Return the [x, y] coordinate for the center point of the cell that contains the specified text.  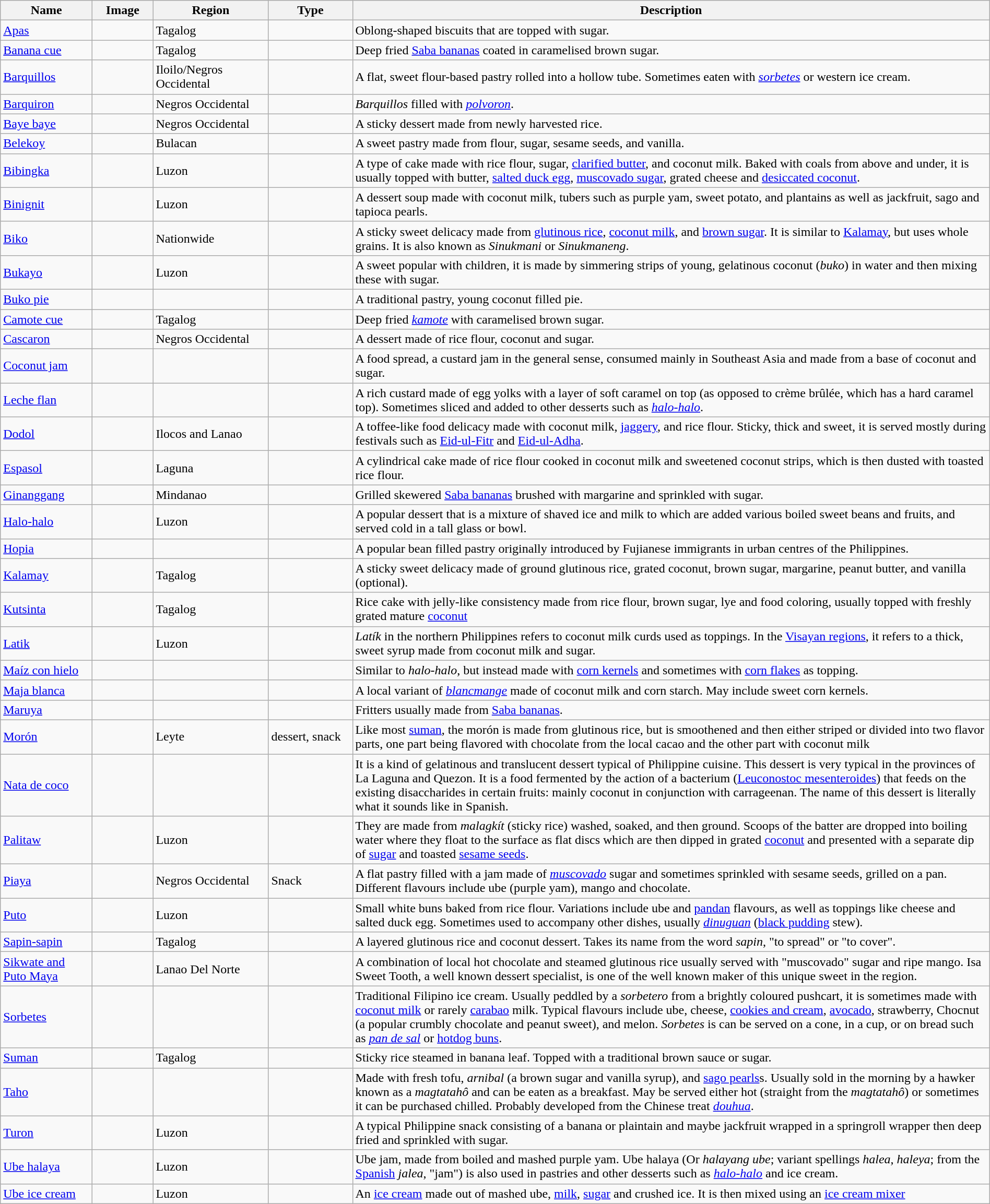
Bulacan [211, 144]
Barquiron [46, 104]
Sapin-sapin [46, 942]
Sorbetes [46, 1017]
Fritters usually made from Saba bananas. [671, 710]
Grilled skewered Saba bananas brushed with margarine and sprinkled with sugar. [671, 495]
A flat, sweet flour-based pastry rolled into a hollow tube. Sometimes eaten with sorbetes or western ice cream. [671, 77]
Nationwide [211, 238]
A food spread, a custard jam in the general sense, consumed mainly in Southeast Asia and made from a base of coconut and sugar. [671, 366]
Turon [46, 1133]
dessert, snack [310, 737]
Kalamay [46, 575]
Kutsinta [46, 610]
Similar to halo-halo, but instead made with corn kernels and sometimes with corn flakes as topping. [671, 670]
Sikwate and Puto Maya [46, 969]
Buko pie [46, 299]
A dessert made of rice flour, coconut and sugar. [671, 339]
A cylindrical cake made of rice flour cooked in coconut milk and sweetened coconut strips, which is then dusted with toasted rice flour. [671, 468]
Laguna [211, 468]
Rice cake with jelly-like consistency made from rice flour, brown sugar, lye and food coloring, usually topped with freshly grated mature coconut [671, 610]
Lanao Del Norte [211, 969]
Apas [46, 30]
A sweet popular with children, it is made by simmering strips of young, gelatinous coconut (buko) in water and then mixing these with sugar. [671, 272]
Taho [46, 1092]
Type [310, 10]
Barquillos [46, 77]
Ginanggang [46, 495]
A local variant of blancmange made of coconut milk and corn starch. May include sweet corn kernels. [671, 690]
Suman [46, 1058]
Belekoy [46, 144]
Espasol [46, 468]
Piaya [46, 881]
Binignit [46, 205]
Maíz con hielo [46, 670]
A traditional pastry, young coconut filled pie. [671, 299]
Ube ice cream [46, 1194]
Nata de coco [46, 785]
Sticky rice steamed in banana leaf. Topped with a traditional brown sauce or sugar. [671, 1058]
Biko [46, 238]
Name [46, 10]
Baye baye [46, 124]
Leche flan [46, 400]
Latik [46, 643]
Maja blanca [46, 690]
Camote cue [46, 319]
A dessert soup made with coconut milk, tubers such as purple yam, sweet potato, and plantains as well as jackfruit, sago and tapioca pearls. [671, 205]
A sweet pastry made from flour, sugar, sesame seeds, and vanilla. [671, 144]
Deep fried Saba bananas coated in caramelised brown sugar. [671, 50]
Image [123, 10]
Coconut jam [46, 366]
Deep fried kamote with caramelised brown sugar. [671, 319]
Oblong-shaped biscuits that are topped with sugar. [671, 30]
A layered glutinous rice and coconut dessert. Takes its name from the word sapin, "to spread" or "to cover". [671, 942]
Bibingka [46, 170]
Iloilo/Negros Occidental [211, 77]
Palitaw [46, 840]
Dodol [46, 434]
Banana cue [46, 50]
Leyte [211, 737]
Maruya [46, 710]
An ice cream made out of mashed ube, milk, sugar and crushed ice. It is then mixed using an ice cream mixer [671, 1194]
A sticky dessert made from newly harvested rice. [671, 124]
Barquillos filled with polvoron. [671, 104]
Halo-halo [46, 522]
Puto [46, 915]
Morón [46, 737]
Hopia [46, 549]
Bukayo [46, 272]
Mindanao [211, 495]
A sticky sweet delicacy made of ground glutinous rice, grated coconut, brown sugar, margarine, peanut butter, and vanilla (optional). [671, 575]
Region [211, 10]
Cascaron [46, 339]
Description [671, 10]
Ilocos and Lanao [211, 434]
A popular bean filled pastry originally introduced by Fujianese immigrants in urban centres of the Philippines. [671, 549]
Snack [310, 881]
Ube halaya [46, 1167]
